Scan for the cell matching the given text and deliver its (X, Y) coordinate at center. 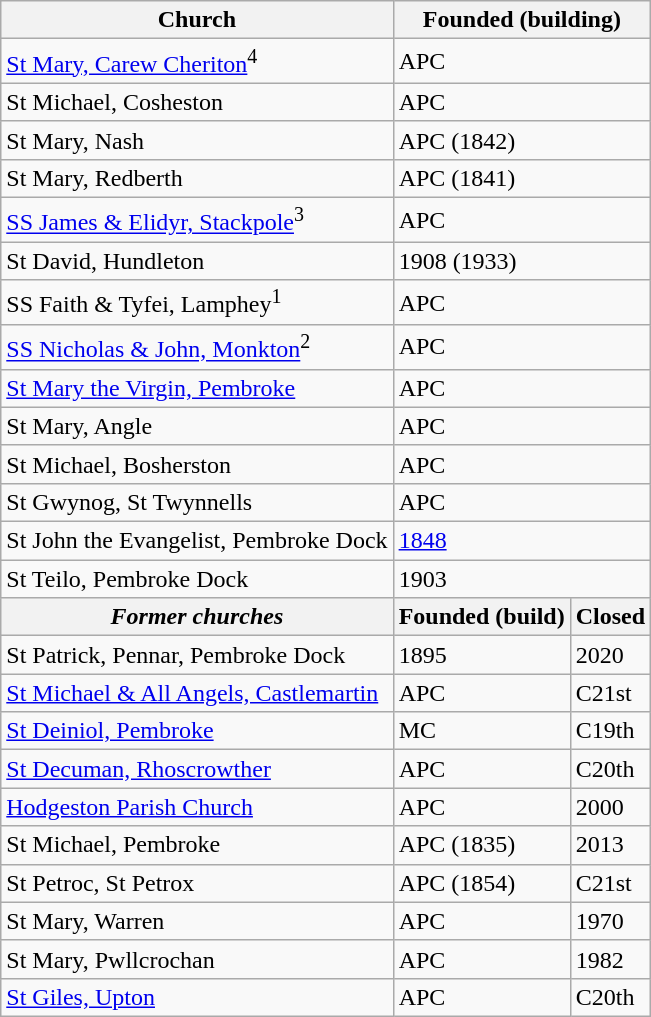
1908 (1933) (522, 261)
St Mary, Pwllcrochan (197, 959)
St Michael & All Angels, Castlemartin (197, 693)
SS Faith & Tyfei, Lamphey1 (197, 302)
St David, Hundleton (197, 261)
2013 (610, 845)
St Mary, Carew Cheriton4 (197, 62)
St Mary the Virgin, Pembroke (197, 388)
C19th (610, 731)
APC (1842) (522, 140)
Founded (building) (522, 20)
St Mary, Nash (197, 140)
St John the Evangelist, Pembroke Dock (197, 541)
St Teilo, Pembroke Dock (197, 579)
St Decuman, Rhoscrowther (197, 769)
APC (1835) (482, 845)
St Giles, Upton (197, 997)
1848 (522, 541)
Closed (610, 617)
1982 (610, 959)
St Michael, Bosherston (197, 464)
MC (482, 731)
APC (1854) (482, 883)
St Mary, Angle (197, 426)
St Michael, Pembroke (197, 845)
2020 (610, 655)
St Mary, Redberth (197, 178)
St Michael, Cosheston (197, 102)
St Mary, Warren (197, 921)
SS James & Elidyr, Stackpole3 (197, 220)
1895 (482, 655)
APC (1841) (522, 178)
1970 (610, 921)
1903 (522, 579)
Hodgeston Parish Church (197, 807)
Former churches (197, 617)
St Gwynog, St Twynnells (197, 502)
Church (197, 20)
2000 (610, 807)
St Deiniol, Pembroke (197, 731)
SS Nicholas & John, Monkton2 (197, 348)
Founded (build) (482, 617)
St Patrick, Pennar, Pembroke Dock (197, 655)
St Petroc, St Petrox (197, 883)
